For the text-containing cell, return its midpoint in (x, y) coordinate format. 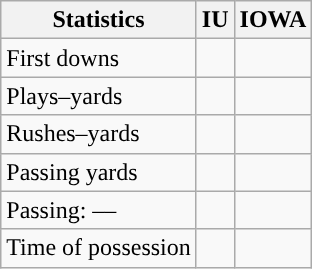
Passing: –– (99, 210)
Passing yards (99, 172)
First downs (99, 58)
Plays–yards (99, 96)
Statistics (99, 20)
Rushes–yards (99, 134)
IU (215, 20)
IOWA (273, 20)
Time of possession (99, 248)
